Provide the [X, Y] coordinate of the cell's center where the given text is located.  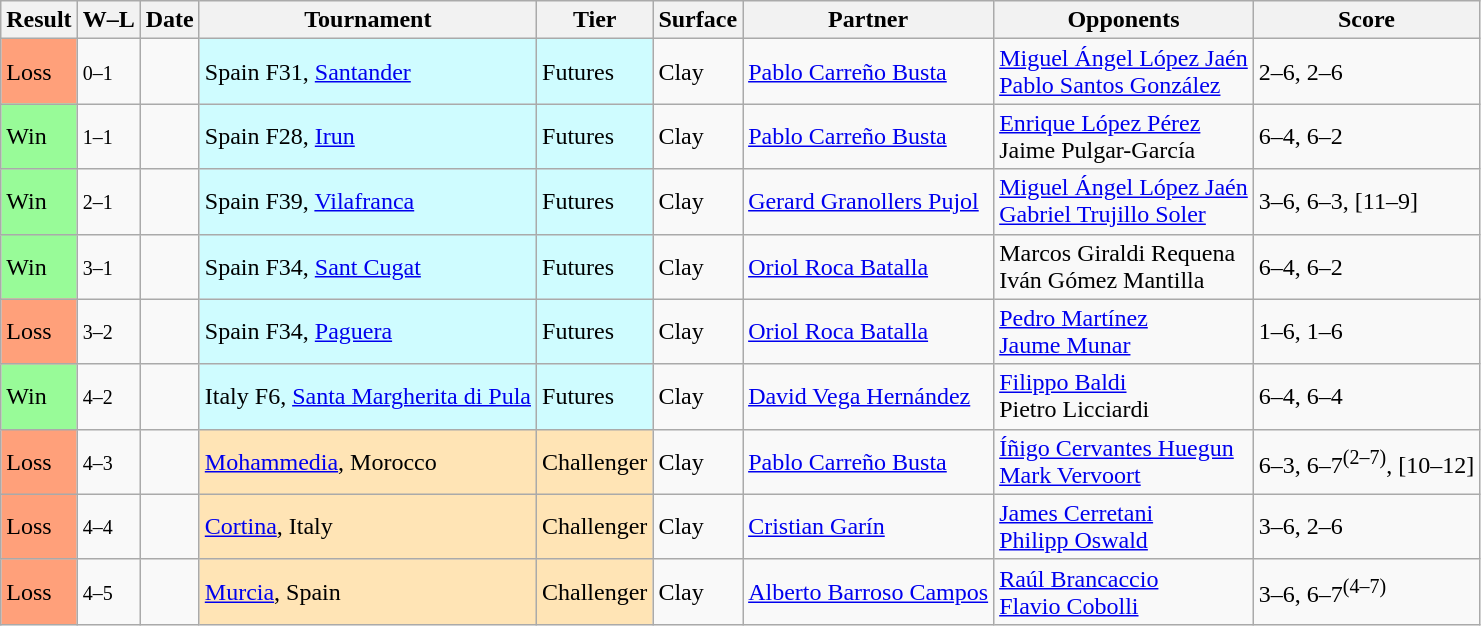
Spain F34, Paguera [368, 332]
Surface [698, 20]
4–2 [108, 396]
3–6, 6–7(4–7) [1366, 592]
6–3, 6–7(2–7), [10–12] [1366, 462]
Pedro Martínez Jaume Munar [1124, 332]
Spain F34, Sant Cugat [368, 266]
1–1 [108, 136]
Murcia, Spain [368, 592]
2–6, 2–6 [1366, 72]
Opponents [1124, 20]
Date [170, 20]
Cristian Garín [868, 526]
Íñigo Cervantes Huegun Mark Vervoort [1124, 462]
0–1 [108, 72]
3–6, 6–3, [11–9] [1366, 202]
Spain F39, Vilafranca [368, 202]
Partner [868, 20]
David Vega Hernández [868, 396]
Tournament [368, 20]
2–1 [108, 202]
3–1 [108, 266]
Miguel Ángel López Jaén Pablo Santos González [1124, 72]
Gerard Granollers Pujol [868, 202]
Result [39, 20]
W–L [108, 20]
Raúl Brancaccio Flavio Cobolli [1124, 592]
James Cerretani Philipp Oswald [1124, 526]
Filippo Baldi Pietro Licciardi [1124, 396]
Tier [595, 20]
1–6, 1–6 [1366, 332]
Score [1366, 20]
Marcos Giraldi Requena Iván Gómez Mantilla [1124, 266]
3–6, 2–6 [1366, 526]
3–2 [108, 332]
4–3 [108, 462]
Italy F6, Santa Margherita di Pula [368, 396]
6–4, 6–4 [1366, 396]
Cortina, Italy [368, 526]
Enrique López Pérez Jaime Pulgar-García [1124, 136]
Alberto Barroso Campos [868, 592]
Mohammedia, Morocco [368, 462]
Miguel Ángel López Jaén Gabriel Trujillo Soler [1124, 202]
4–4 [108, 526]
4–5 [108, 592]
Spain F28, Irun [368, 136]
Spain F31, Santander [368, 72]
